Scan for the cell matching the given text and deliver its [X, Y] coordinate at center. 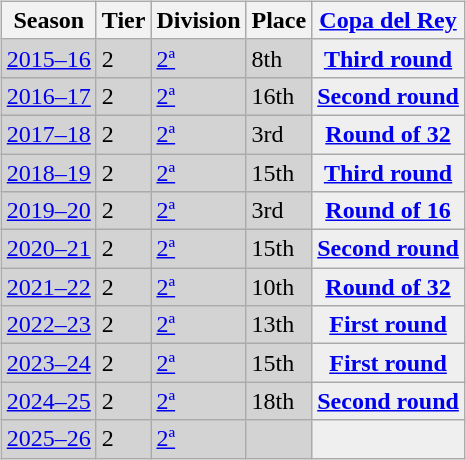
16th [279, 96]
Season [48, 20]
Division [198, 20]
2017–18 [48, 134]
2025–26 [48, 439]
10th [279, 287]
18th [279, 401]
2024–25 [48, 401]
2020–21 [48, 249]
2022–23 [48, 325]
8th [279, 58]
2015–16 [48, 58]
Round of 16 [388, 211]
13th [279, 325]
Copa del Rey [388, 20]
2021–22 [48, 287]
Tier [124, 20]
2023–24 [48, 363]
2016–17 [48, 96]
2019–20 [48, 211]
Place [279, 20]
2018–19 [48, 173]
